Return the (x, y) coordinate for the center point of the cell that contains the specified text.  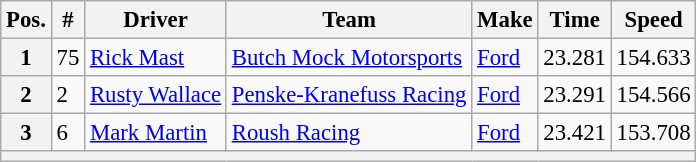
23.421 (574, 133)
75 (68, 58)
Pos. (26, 20)
6 (68, 133)
Speed (654, 20)
Driver (156, 20)
23.291 (574, 95)
Time (574, 20)
Rusty Wallace (156, 95)
Mark Martin (156, 133)
3 (26, 133)
Roush Racing (348, 133)
23.281 (574, 58)
1 (26, 58)
Butch Mock Motorsports (348, 58)
Rick Mast (156, 58)
153.708 (654, 133)
# (68, 20)
154.633 (654, 58)
Make (505, 20)
154.566 (654, 95)
Team (348, 20)
Penske-Kranefuss Racing (348, 95)
